Capture the cell that displays the provided text and extract its (x, y) central coordinate. 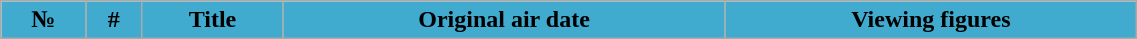
# (114, 20)
№ (44, 20)
Original air date (504, 20)
Title (213, 20)
Viewing figures (931, 20)
